Return [X, Y] of the center of cell containing provided text 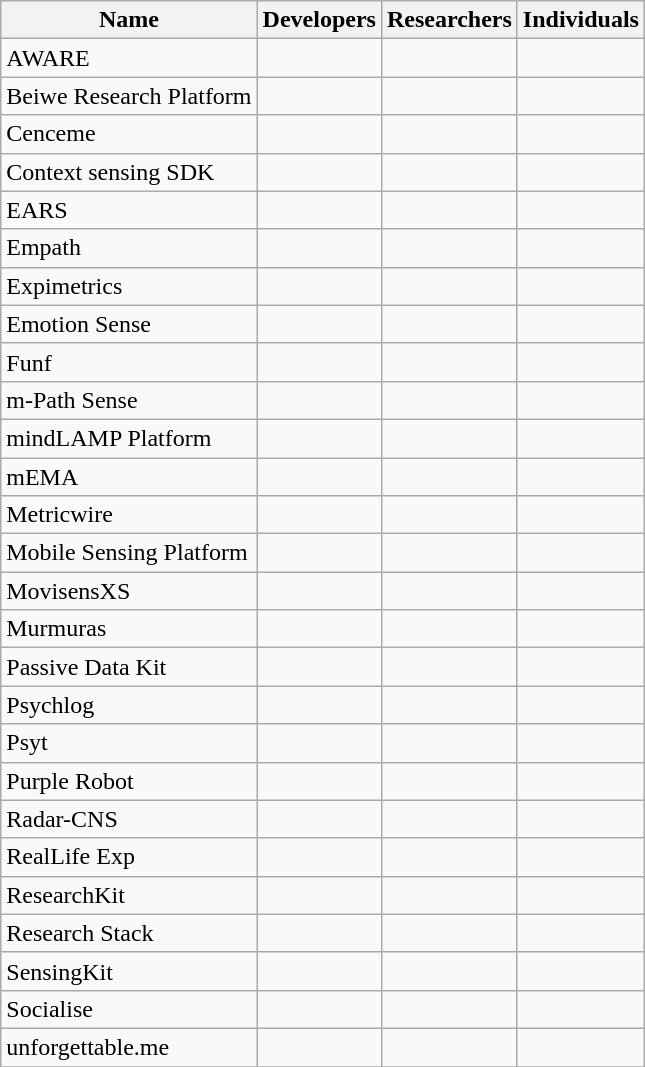
Socialise [129, 1009]
mindLAMP Platform [129, 438]
Context sensing SDK [129, 172]
Mobile Sensing Platform [129, 553]
SensingKit [129, 971]
mEMA [129, 477]
EARS [129, 210]
MovisensXS [129, 591]
Emotion Sense [129, 324]
Expimetrics [129, 286]
Research Stack [129, 933]
Psychlog [129, 705]
Purple Robot [129, 781]
Cenceme [129, 134]
Empath [129, 248]
Passive Data Kit [129, 667]
m-Path Sense [129, 400]
RealLife Exp [129, 857]
Name [129, 20]
ResearchKit [129, 895]
unforgettable.me [129, 1047]
Beiwe Research Platform [129, 96]
AWARE [129, 58]
Metricwire [129, 515]
Radar-CNS [129, 819]
Funf [129, 362]
Developers [319, 20]
Psyt [129, 743]
Researchers [449, 20]
Murmuras [129, 629]
Individuals [580, 20]
